For the text-containing cell, return its midpoint in [X, Y] coordinate format. 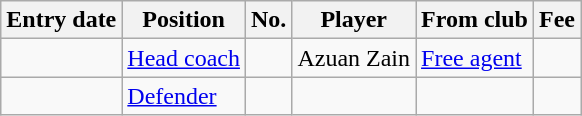
Entry date [62, 20]
No. [268, 20]
Fee [558, 20]
Position [184, 20]
Head coach [184, 58]
Player [354, 20]
Azuan Zain [354, 58]
Free agent [475, 58]
From club [475, 20]
Defender [184, 96]
